Return [x, y] of the center of cell containing provided text 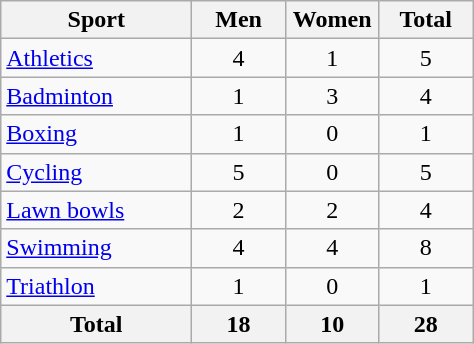
Athletics [96, 58]
Sport [96, 20]
Triathlon [96, 286]
3 [332, 96]
Cycling [96, 172]
Women [332, 20]
8 [426, 248]
Lawn bowls [96, 210]
Men [239, 20]
10 [332, 324]
28 [426, 324]
Badminton [96, 96]
18 [239, 324]
Boxing [96, 134]
Swimming [96, 248]
